From the cell containing the given text, extract its center point as (X, Y) coordinate. 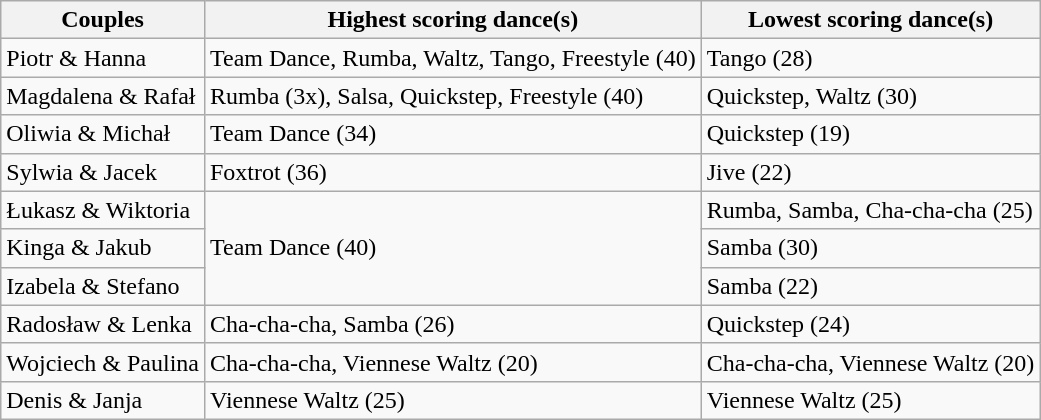
Radosław & Lenka (103, 324)
Highest scoring dance(s) (452, 20)
Team Dance (34) (452, 134)
Piotr & Hanna (103, 58)
Team Dance, Rumba, Waltz, Tango, Freestyle (40) (452, 58)
Team Dance (40) (452, 248)
Samba (22) (870, 286)
Sylwia & Jacek (103, 172)
Quickstep (24) (870, 324)
Quickstep (19) (870, 134)
Rumba, Samba, Cha-cha-cha (25) (870, 210)
Rumba (3x), Salsa, Quickstep, Freestyle (40) (452, 96)
Foxtrot (36) (452, 172)
Lowest scoring dance(s) (870, 20)
Magdalena & Rafał (103, 96)
Tango (28) (870, 58)
Oliwia & Michał (103, 134)
Łukasz & Wiktoria (103, 210)
Kinga & Jakub (103, 248)
Denis & Janja (103, 400)
Samba (30) (870, 248)
Jive (22) (870, 172)
Quickstep, Waltz (30) (870, 96)
Cha-cha-cha, Samba (26) (452, 324)
Couples (103, 20)
Izabela & Stefano (103, 286)
Wojciech & Paulina (103, 362)
